Extract the (x, y) coordinate from the center of the cell holding the provided text.  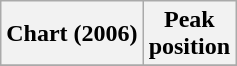
Chart (2006) (72, 34)
Peakposition (189, 34)
